Search for the cell housing the specified text and yield its [X, Y] center coordinate. 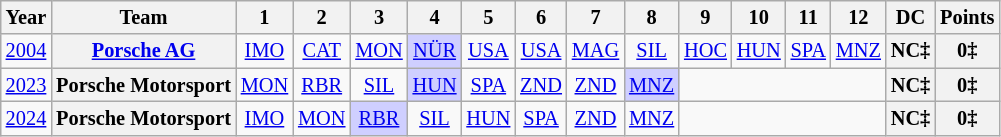
2 [322, 17]
CAT [322, 51]
MAG [596, 51]
Year [26, 17]
9 [706, 17]
DC [910, 17]
7 [596, 17]
8 [652, 17]
2024 [26, 118]
NÜR [435, 51]
12 [858, 17]
HOC [706, 51]
Points [967, 17]
11 [808, 17]
1 [264, 17]
3 [378, 17]
2004 [26, 51]
6 [541, 17]
10 [759, 17]
2023 [26, 85]
4 [435, 17]
Team [144, 17]
Porsche AG [144, 51]
5 [488, 17]
